Capture the cell that displays the provided text and extract its [x, y] central coordinate. 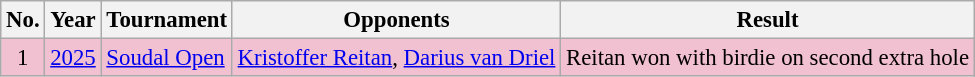
Year [73, 20]
1 [23, 58]
Soudal Open [166, 58]
Opponents [396, 20]
No. [23, 20]
Result [768, 20]
2025 [73, 58]
Kristoffer Reitan, Darius van Driel [396, 58]
Tournament [166, 20]
Reitan won with birdie on second extra hole [768, 58]
